Scan for the cell matching the given text and deliver its (x, y) coordinate at center. 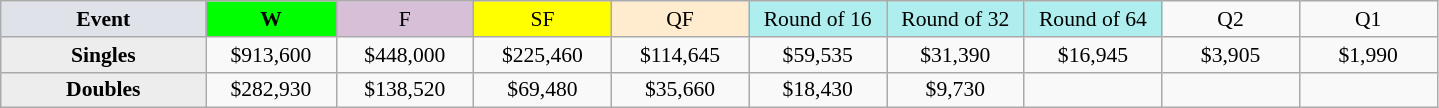
Doubles (104, 90)
$59,535 (818, 55)
$138,520 (405, 90)
Round of 64 (1093, 19)
SF (543, 19)
$282,930 (271, 90)
F (405, 19)
Q1 (1368, 19)
W (271, 19)
Round of 32 (955, 19)
$35,660 (680, 90)
$16,945 (1093, 55)
Q2 (1231, 19)
$913,600 (271, 55)
Event (104, 19)
QF (680, 19)
$31,390 (955, 55)
$114,645 (680, 55)
Singles (104, 55)
$18,430 (818, 90)
$1,990 (1368, 55)
$225,460 (543, 55)
Round of 16 (818, 19)
$9,730 (955, 90)
$448,000 (405, 55)
$3,905 (1231, 55)
$69,480 (543, 90)
